Detect which cell encompasses the target text, then output its [X, Y] center coordinate. 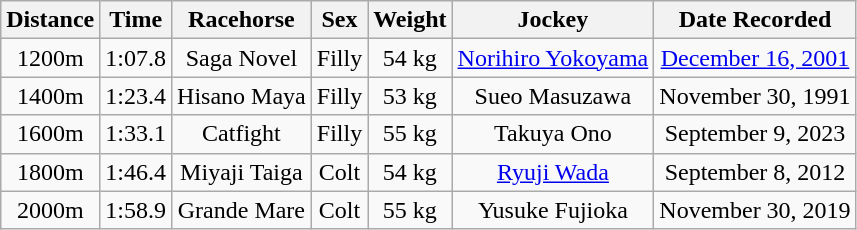
1600m [50, 134]
November 30, 2019 [755, 210]
1800m [50, 172]
Time [136, 20]
Sex [339, 20]
December 16, 2001 [755, 58]
53 kg [410, 96]
Weight [410, 20]
1:46.4 [136, 172]
1:58.9 [136, 210]
Norihiro Yokoyama [553, 58]
Racehorse [242, 20]
1:07.8 [136, 58]
Jockey [553, 20]
Takuya Ono [553, 134]
1200m [50, 58]
November 30, 1991 [755, 96]
Miyaji Taiga [242, 172]
Grande Mare [242, 210]
1400m [50, 96]
2000m [50, 210]
Hisano Maya [242, 96]
Sueo Masuzawa [553, 96]
Ryuji Wada [553, 172]
Date Recorded [755, 20]
Saga Novel [242, 58]
September 8, 2012 [755, 172]
Catfight [242, 134]
September 9, 2023 [755, 134]
Distance [50, 20]
Yusuke Fujioka [553, 210]
1:33.1 [136, 134]
1:23.4 [136, 96]
